Determine the [x, y] coordinate at the center of the cell enclosing the given text.  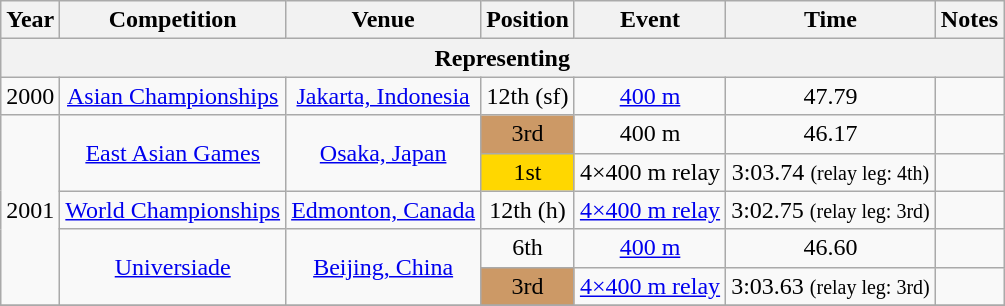
World Championships [173, 210]
Asian Championships [173, 96]
Notes [969, 20]
46.60 [831, 248]
1st [528, 172]
2000 [30, 96]
Time [831, 20]
Jakarta, Indonesia [384, 96]
East Asian Games [173, 153]
Competition [173, 20]
3:03.74 (relay leg: 4th) [831, 172]
Universiade [173, 267]
3:02.75 (relay leg: 3rd) [831, 210]
12th (h) [528, 210]
Beijing, China [384, 267]
3:03.63 (relay leg: 3rd) [831, 286]
Year [30, 20]
Event [650, 20]
Venue [384, 20]
12th (sf) [528, 96]
6th [528, 248]
Representing [502, 58]
Position [528, 20]
Osaka, Japan [384, 153]
2001 [30, 210]
47.79 [831, 96]
46.17 [831, 134]
Edmonton, Canada [384, 210]
